From the cell containing the given text, extract its center point as (x, y) coordinate. 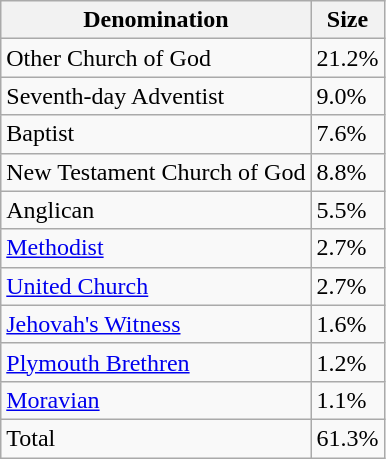
9.0% (348, 96)
7.6% (348, 134)
5.5% (348, 210)
21.2% (348, 58)
Baptist (156, 134)
United Church (156, 286)
Total (156, 438)
1.1% (348, 400)
Anglican (156, 210)
Size (348, 20)
Seventh-day Adventist (156, 96)
1.2% (348, 362)
Plymouth Brethren (156, 362)
61.3% (348, 438)
Moravian (156, 400)
Jehovah's Witness (156, 324)
Other Church of God (156, 58)
1.6% (348, 324)
8.8% (348, 172)
New Testament Church of God (156, 172)
Denomination (156, 20)
Methodist (156, 248)
